Identify which cell holds the provided text, then report its (X, Y) central coordinate. 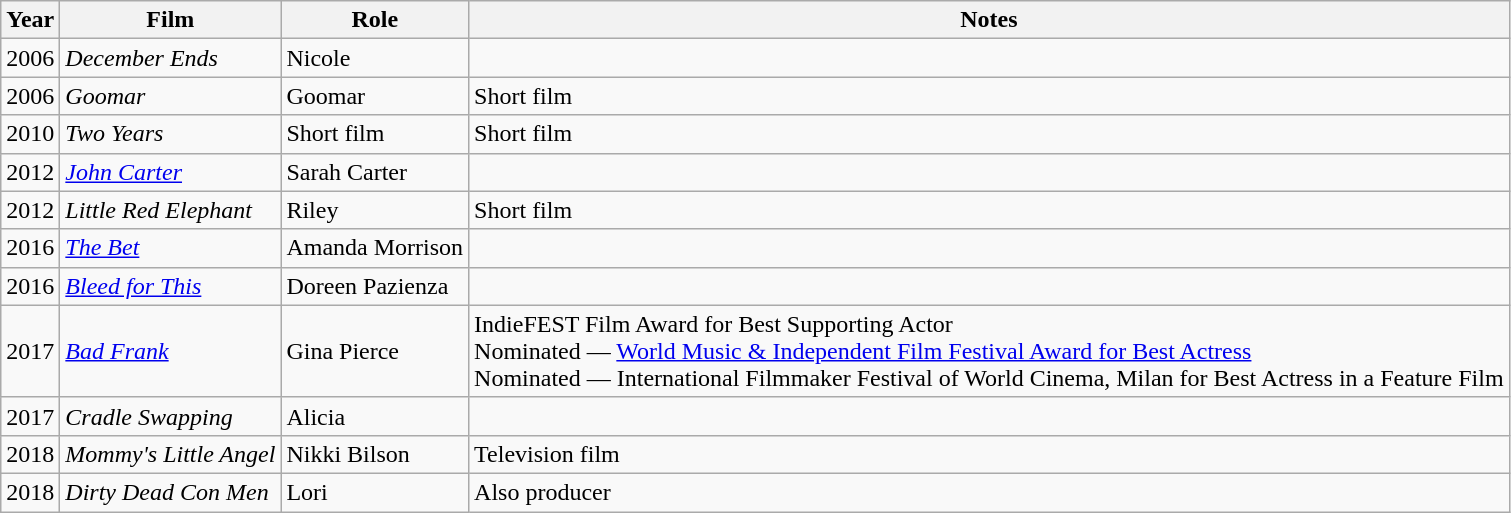
Two Years (170, 134)
Nicole (375, 58)
Dirty Dead Con Men (170, 492)
Television film (990, 454)
Film (170, 20)
Nikki Bilson (375, 454)
Bad Frank (170, 351)
Sarah Carter (375, 172)
Lori (375, 492)
The Bet (170, 248)
2010 (30, 134)
Alicia (375, 416)
December Ends (170, 58)
Riley (375, 210)
Cradle Swapping (170, 416)
Doreen Pazienza (375, 286)
Gina Pierce (375, 351)
John Carter (170, 172)
Role (375, 20)
Bleed for This (170, 286)
Little Red Elephant (170, 210)
Amanda Morrison (375, 248)
Notes (990, 20)
Also producer (990, 492)
Year (30, 20)
Mommy's Little Angel (170, 454)
